Pinpoint the cell where the given text exists, returning its (x, y) midpoint coordinate. 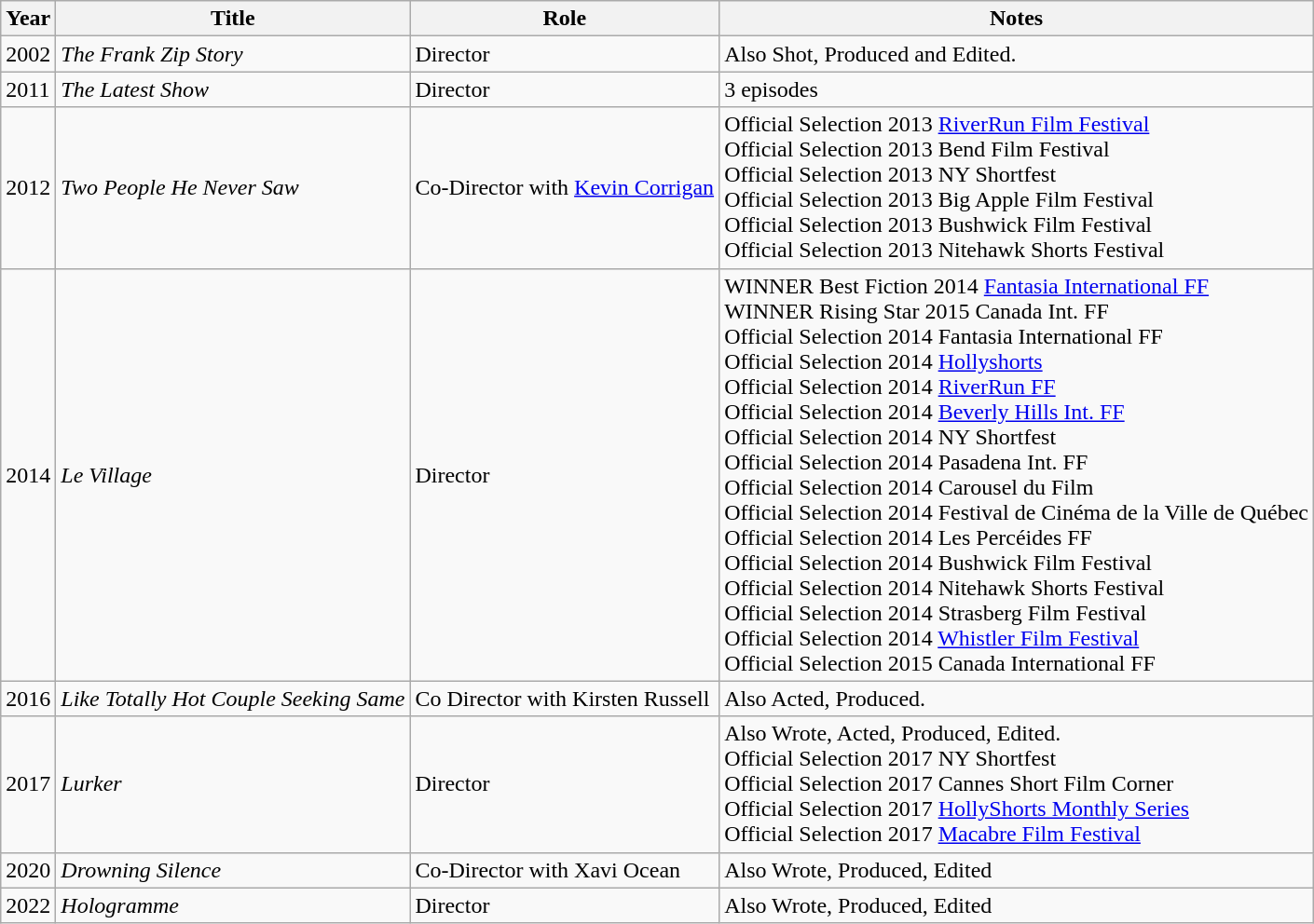
2002 (28, 54)
Hologramme (233, 905)
Two People He Never Saw (233, 188)
2011 (28, 89)
Title (233, 19)
Co Director with Kirsten Russell (565, 699)
Role (565, 19)
Le Village (233, 475)
3 episodes (1017, 89)
Also Shot, Produced and Edited. (1017, 54)
Year (28, 19)
The Latest Show (233, 89)
Notes (1017, 19)
Lurker (233, 784)
Co-Director with Kevin Corrigan (565, 188)
2014 (28, 475)
2017 (28, 784)
2012 (28, 188)
2016 (28, 699)
Also Acted, Produced. (1017, 699)
Drowning Silence (233, 870)
2020 (28, 870)
The Frank Zip Story (233, 54)
Like Totally Hot Couple Seeking Same (233, 699)
Co-Director with Xavi Ocean (565, 870)
2022 (28, 905)
